Capture the cell that displays the provided text and extract its [X, Y] central coordinate. 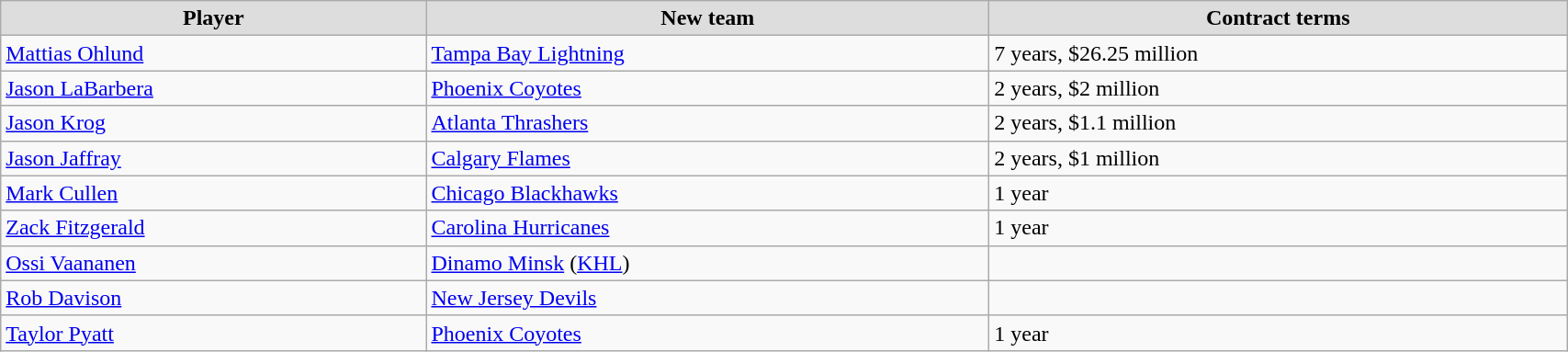
2 years, $1.1 million [1279, 123]
New Jersey Devils [707, 298]
Taylor Pyatt [213, 333]
2 years, $2 million [1279, 88]
Jason Krog [213, 123]
7 years, $26.25 million [1279, 53]
Contract terms [1279, 18]
2 years, $1 million [1279, 158]
Calgary Flames [707, 158]
Jason LaBarbera [213, 88]
Rob Davison [213, 298]
Mark Cullen [213, 193]
Mattias Ohlund [213, 53]
Player [213, 18]
Ossi Vaananen [213, 263]
Zack Fitzgerald [213, 228]
Carolina Hurricanes [707, 228]
Tampa Bay Lightning [707, 53]
Chicago Blackhawks [707, 193]
Jason Jaffray [213, 158]
New team [707, 18]
Atlanta Thrashers [707, 123]
Dinamo Minsk (KHL) [707, 263]
